Provide the [x, y] coordinate of the cell's center where the given text is located.  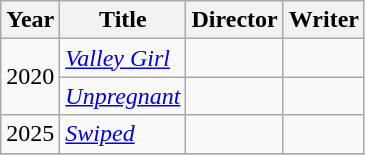
2020 [30, 77]
Year [30, 20]
Director [234, 20]
Unpregnant [123, 96]
Title [123, 20]
Writer [324, 20]
Valley Girl [123, 58]
2025 [30, 134]
Swiped [123, 134]
